Output the [x, y] coordinate of the center of the cell containing the given text.  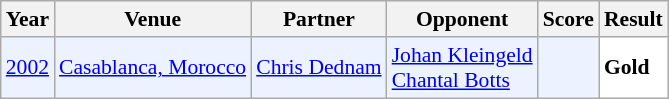
Chris Dednam [318, 68]
Partner [318, 19]
Casablanca, Morocco [152, 68]
2002 [28, 68]
Year [28, 19]
Venue [152, 19]
Result [634, 19]
Score [568, 19]
Opponent [462, 19]
Johan Kleingeld Chantal Botts [462, 68]
Gold [634, 68]
